Identify which cell holds the provided text, then report its (X, Y) central coordinate. 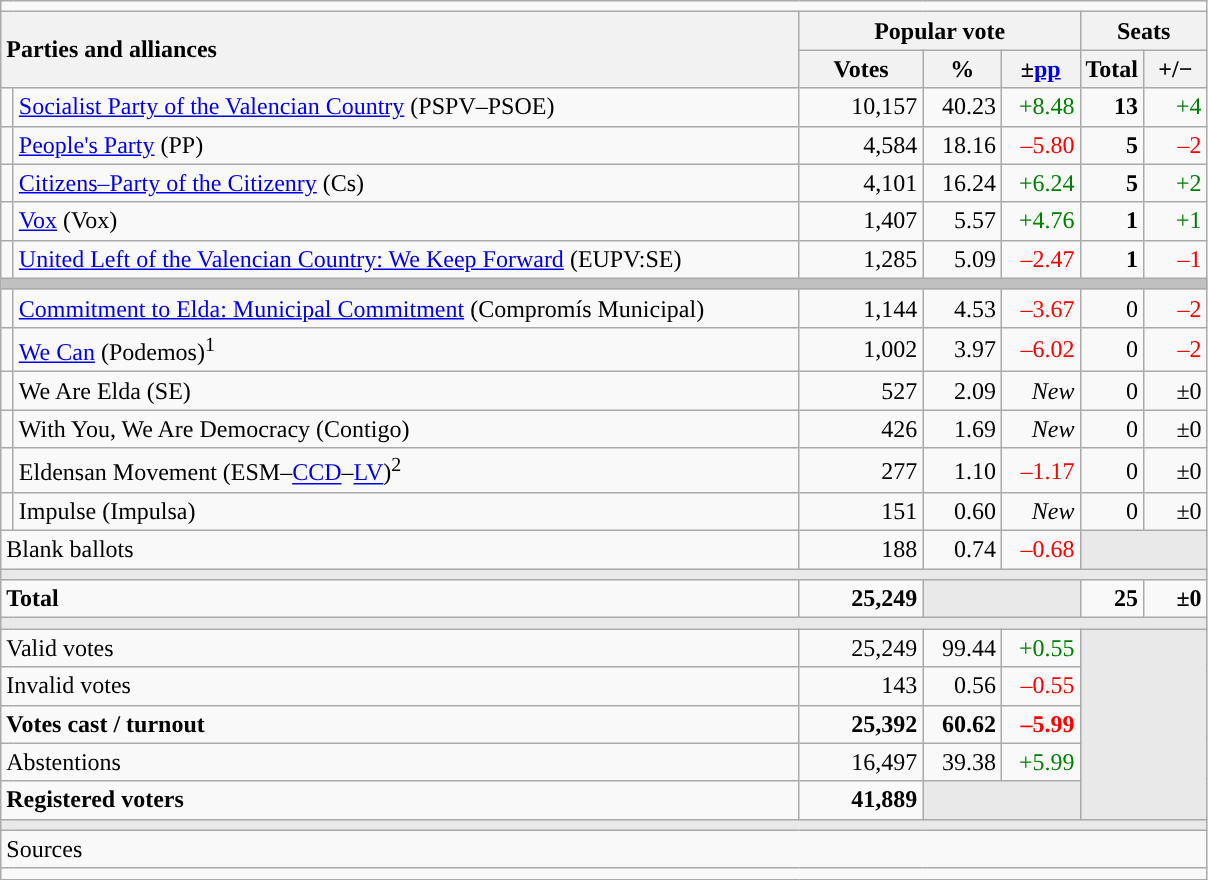
We Can (Podemos)1 (406, 350)
10,157 (861, 107)
1,285 (861, 259)
3.97 (962, 350)
United Left of the Valencian Country: We Keep Forward (EUPV:SE) (406, 259)
1,407 (861, 221)
16,497 (861, 762)
18.16 (962, 145)
Commitment to Elda: Municipal Commitment (Compromís Municipal) (406, 308)
Eldensan Movement (ESM–CCD–LV)2 (406, 470)
1.10 (962, 470)
2.09 (962, 391)
4,584 (861, 145)
39.38 (962, 762)
+0.55 (1040, 648)
–1.17 (1040, 470)
Sources (604, 849)
–5.80 (1040, 145)
±pp (1040, 69)
1,002 (861, 350)
0.56 (962, 686)
41,889 (861, 800)
1.69 (962, 429)
+4 (1176, 107)
99.44 (962, 648)
–6.02 (1040, 350)
Citizens–Party of the Citizenry (Cs) (406, 183)
+8.48 (1040, 107)
527 (861, 391)
1,144 (861, 308)
4,101 (861, 183)
Blank ballots (400, 550)
Socialist Party of the Valencian Country (PSPV–PSOE) (406, 107)
With You, We Are Democracy (Contigo) (406, 429)
40.23 (962, 107)
We Are Elda (SE) (406, 391)
Registered voters (400, 800)
Seats (1144, 31)
–1 (1176, 259)
25 (1112, 599)
143 (861, 686)
–2.47 (1040, 259)
% (962, 69)
16.24 (962, 183)
Parties and alliances (400, 50)
60.62 (962, 724)
+4.76 (1040, 221)
Votes cast / turnout (400, 724)
5.09 (962, 259)
188 (861, 550)
Impulse (Impulsa) (406, 512)
426 (861, 429)
277 (861, 470)
People's Party (PP) (406, 145)
Vox (Vox) (406, 221)
Valid votes (400, 648)
4.53 (962, 308)
+2 (1176, 183)
0.60 (962, 512)
–5.99 (1040, 724)
+/− (1176, 69)
151 (861, 512)
25,392 (861, 724)
Invalid votes (400, 686)
–0.68 (1040, 550)
0.74 (962, 550)
Abstentions (400, 762)
Popular vote (940, 31)
5.57 (962, 221)
+5.99 (1040, 762)
+1 (1176, 221)
+6.24 (1040, 183)
Votes (861, 69)
–0.55 (1040, 686)
13 (1112, 107)
–3.67 (1040, 308)
